Identify which cell holds the provided text, then report its [x, y] central coordinate. 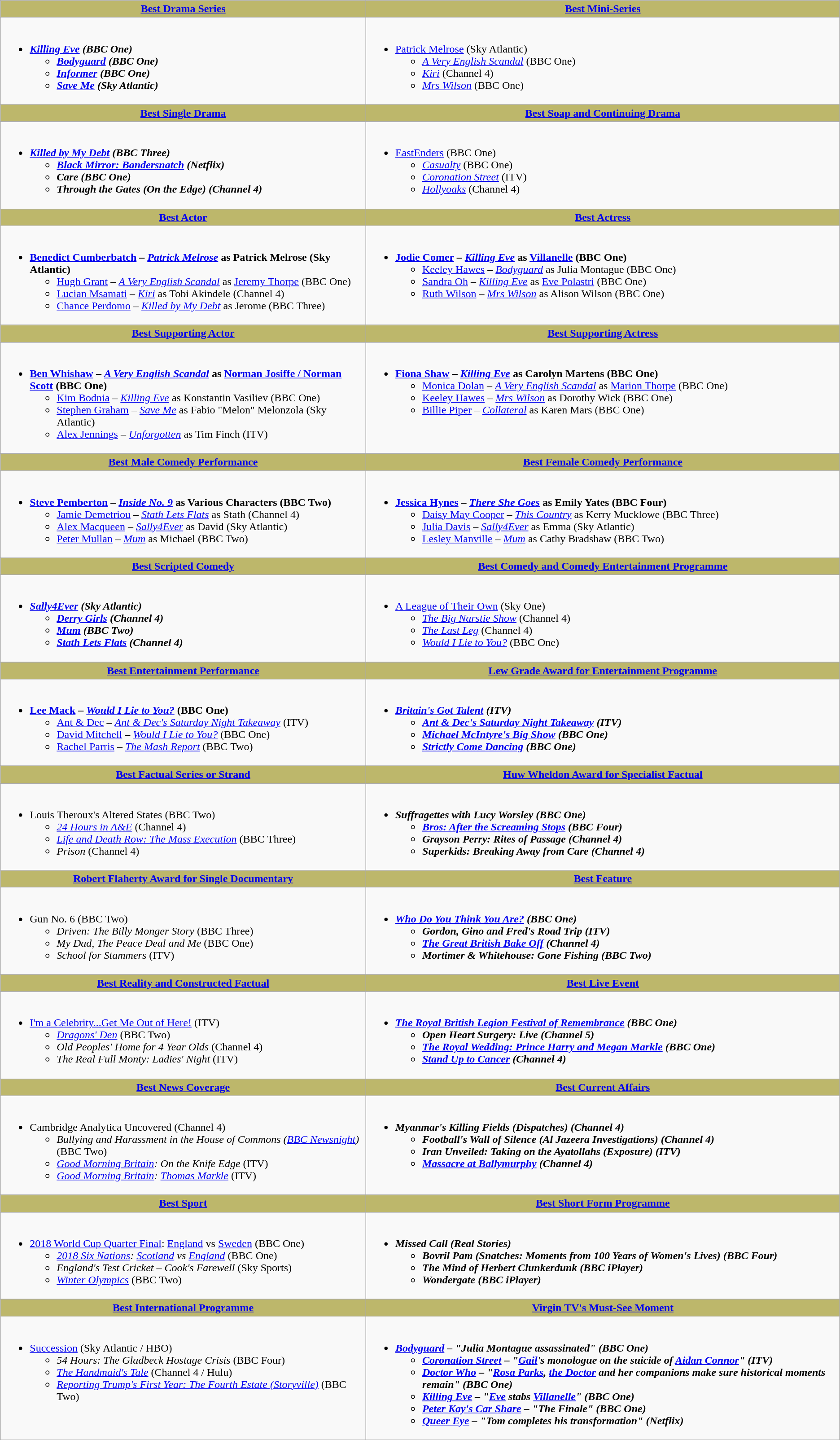
Best News Coverage [183, 1087]
Gun No. 6 (BBC Two)Driven: The Billy Monger Story (BBC Three)My Dad, The Peace Deal and Me (BBC One)School for Stammers (ITV) [183, 931]
Best Mini-Series [603, 9]
Best Single Drama [183, 113]
Best Supporting Actress [603, 334]
Louis Theroux's Altered States (BBC Two)24 Hours in A&E (Channel 4)Life and Death Row: The Mass Execution (BBC Three)Prison (Channel 4) [183, 827]
Best Current Affairs [603, 1087]
Lew Grade Award for Entertainment Programme [603, 670]
Best Reality and Constructed Factual [183, 983]
Best Sport [183, 1203]
Best Male Comedy Performance [183, 462]
Huw Wheldon Award for Specialist Factual [603, 775]
Best Factual Series or Strand [183, 775]
Robert Flaherty Award for Single Documentary [183, 879]
Best Female Comedy Performance [603, 462]
A League of Their Own (Sky One)The Big Narstie Show (Channel 4)The Last Leg (Channel 4)Would I Lie to You? (BBC One) [603, 618]
Best Drama Series [183, 9]
Best Comedy and Comedy Entertainment Programme [603, 566]
Best Scripted Comedy [183, 566]
Best International Programme [183, 1308]
Best Supporting Actor [183, 334]
Best Entertainment Performance [183, 670]
Britain's Got Talent (ITV)Ant & Dec's Saturday Night Takeaway (ITV)Michael McIntyre's Big Show (BBC One)Strictly Come Dancing (BBC One) [603, 723]
Best Short Form Programme [603, 1203]
Best Soap and Continuing Drama [603, 113]
Patrick Melrose (Sky Atlantic)A Very English Scandal (BBC One)Kiri (Channel 4)Mrs Wilson (BBC One) [603, 61]
Best Feature [603, 879]
Virgin TV's Must-See Moment [603, 1308]
Killed by My Debt (BBC Three)Black Mirror: Bandersnatch (Netflix)Care (BBC One)Through the Gates (On the Edge) (Channel 4) [183, 165]
EastEnders (BBC One)Casualty (BBC One)Coronation Street (ITV)Hollyoaks (Channel 4) [603, 165]
Best Live Event [603, 983]
Killing Eve (BBC One)Bodyguard (BBC One)Informer (BBC One)Save Me (Sky Atlantic) [183, 61]
Sally4Ever (Sky Atlantic)Derry Girls (Channel 4)Mum (BBC Two)Stath Lets Flats (Channel 4) [183, 618]
Best Actor [183, 217]
Best Actress [603, 217]
